Capture the cell that displays the provided text and extract its (X, Y) central coordinate. 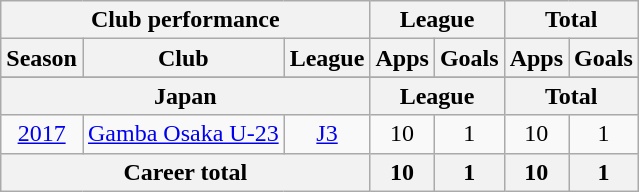
Club (183, 58)
Club performance (186, 20)
2017 (42, 134)
Career total (186, 172)
J3 (327, 134)
Japan (186, 96)
Season (42, 58)
Gamba Osaka U-23 (183, 134)
